Identify which cell holds the provided text, then report its [X, Y] central coordinate. 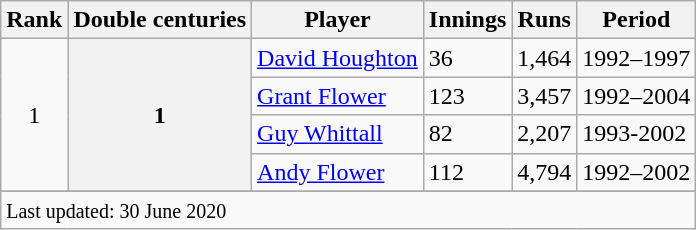
Andy Flower [338, 172]
1,464 [544, 58]
Double centuries [160, 20]
4,794 [544, 172]
2,207 [544, 134]
82 [467, 134]
36 [467, 58]
Runs [544, 20]
112 [467, 172]
Rank [34, 20]
1992–2004 [636, 96]
Grant Flower [338, 96]
123 [467, 96]
Period [636, 20]
Innings [467, 20]
David Houghton [338, 58]
Last updated: 30 June 2020 [348, 210]
Guy Whittall [338, 134]
1992–2002 [636, 172]
1993-2002 [636, 134]
Player [338, 20]
3,457 [544, 96]
1992–1997 [636, 58]
